Pinpoint the cell where the given text exists, returning its (X, Y) midpoint coordinate. 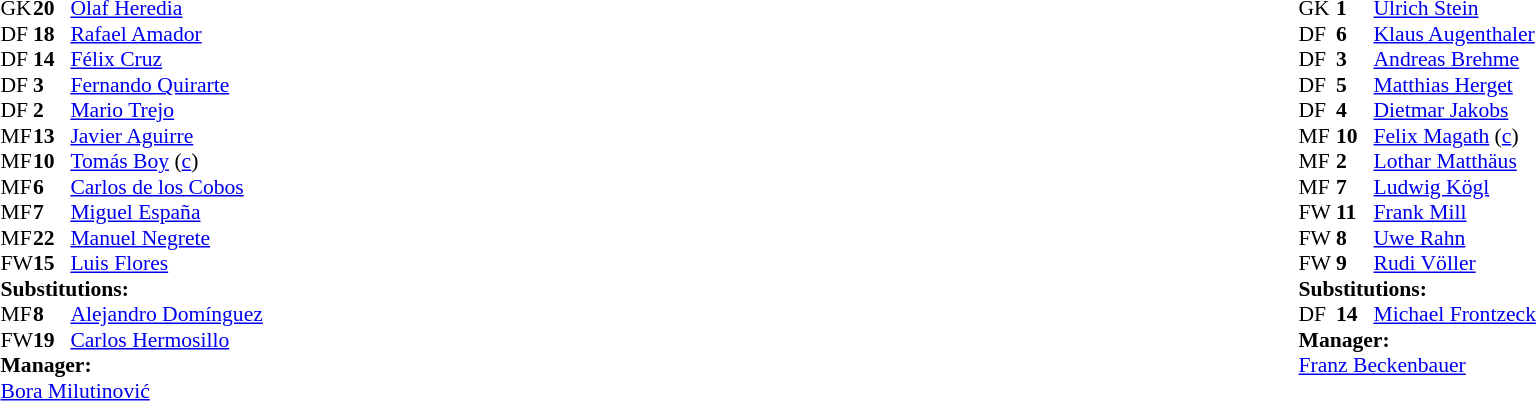
Matthias Herget (1455, 85)
Mario Trejo (166, 111)
Félix Cruz (166, 59)
Rudi Völler (1455, 263)
Alejandro Domínguez (166, 315)
Andreas Brehme (1455, 59)
Klaus Augenthaler (1455, 34)
Carlos Hermosillo (166, 340)
Miguel España (166, 213)
Manuel Negrete (166, 238)
18 (52, 34)
Luis Flores (166, 263)
4 (1355, 111)
9 (1355, 263)
Michael Frontzeck (1455, 315)
Fernando Quirarte (166, 85)
Lothar Matthäus (1455, 161)
Uwe Rahn (1455, 238)
Carlos de los Cobos (166, 187)
5 (1355, 85)
Rafael Amador (166, 34)
19 (52, 340)
15 (52, 263)
Franz Beckenbauer (1418, 365)
Javier Aguirre (166, 136)
Tomás Boy (c) (166, 161)
Ludwig Kögl (1455, 187)
11 (1355, 213)
Dietmar Jakobs (1455, 111)
13 (52, 136)
Felix Magath (c) (1455, 136)
Frank Mill (1455, 213)
22 (52, 238)
